Extract the [x, y] coordinate from the center of the cell holding the provided text.  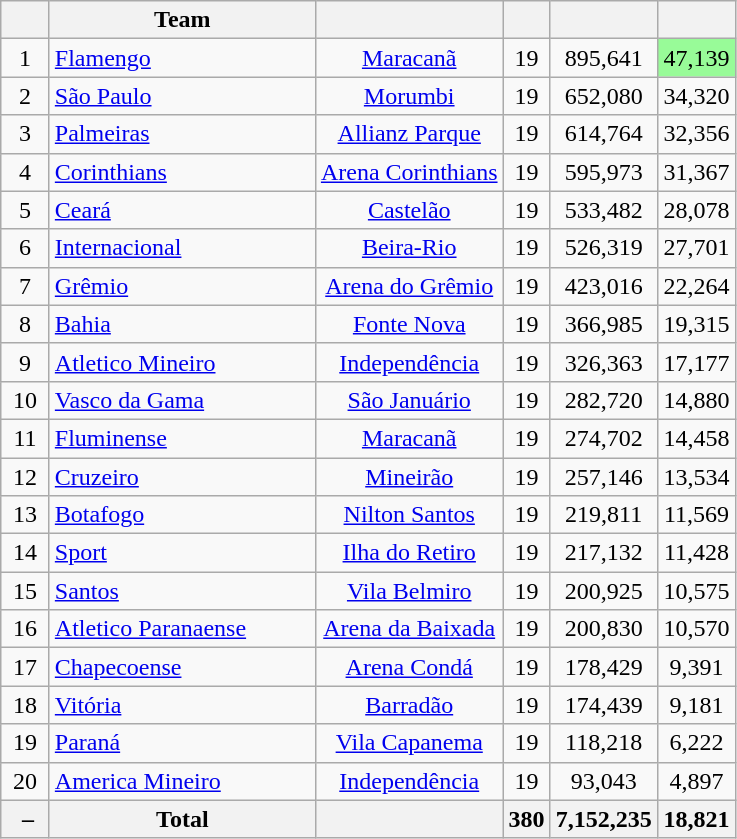
Ceará [182, 210]
380 [526, 819]
14 [26, 553]
Grêmio [182, 286]
595,973 [604, 172]
São Paulo [182, 96]
9,391 [696, 667]
Mineirão [409, 477]
274,702 [604, 438]
10,570 [696, 629]
Cruzeiro [182, 477]
4 [26, 172]
27,701 [696, 248]
28,078 [696, 210]
118,218 [604, 743]
13,534 [696, 477]
Atletico Mineiro [182, 362]
Sport [182, 553]
Fonte Nova [409, 324]
Palmeiras [182, 134]
1 [26, 58]
Fluminense [182, 438]
Barradão [409, 705]
2 [26, 96]
Vasco da Gama [182, 400]
6 [26, 248]
200,830 [604, 629]
Flamengo [182, 58]
18,821 [696, 819]
7,152,235 [604, 819]
Arena do Grêmio [409, 286]
9 [26, 362]
652,080 [604, 96]
18 [26, 705]
12 [26, 477]
Internacional [182, 248]
Vitória [182, 705]
Arena Condá [409, 667]
Vila Capanema [409, 743]
326,363 [604, 362]
257,146 [604, 477]
Corinthians [182, 172]
178,429 [604, 667]
22,264 [696, 286]
– [26, 819]
8 [26, 324]
32,356 [696, 134]
895,641 [604, 58]
Total [182, 819]
Nilton Santos [409, 515]
Bahia [182, 324]
219,811 [604, 515]
174,439 [604, 705]
Vila Belmiro [409, 591]
217,132 [604, 553]
526,319 [604, 248]
15 [26, 591]
16 [26, 629]
Paraná [182, 743]
Botafogo [182, 515]
7 [26, 286]
11,428 [696, 553]
614,764 [604, 134]
10 [26, 400]
423,016 [604, 286]
Morumbi [409, 96]
Team [182, 20]
4,897 [696, 781]
Chapecoense [182, 667]
9,181 [696, 705]
14,458 [696, 438]
366,985 [604, 324]
533,482 [604, 210]
200,925 [604, 591]
Arena Corinthians [409, 172]
31,367 [696, 172]
Arena da Baixada [409, 629]
17,177 [696, 362]
282,720 [604, 400]
11,569 [696, 515]
17 [26, 667]
47,139 [696, 58]
34,320 [696, 96]
Allianz Parque [409, 134]
11 [26, 438]
Ilha do Retiro [409, 553]
14,880 [696, 400]
Atletico Paranaense [182, 629]
10,575 [696, 591]
20 [26, 781]
Castelão [409, 210]
America Mineiro [182, 781]
93,043 [604, 781]
Santos [182, 591]
6,222 [696, 743]
13 [26, 515]
São Januário [409, 400]
19,315 [696, 324]
Beira-Rio [409, 248]
3 [26, 134]
5 [26, 210]
